Pinpoint the cell where the given text exists, returning its [x, y] midpoint coordinate. 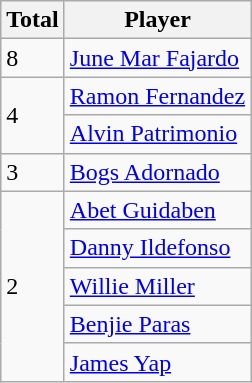
Bogs Adornado [157, 172]
James Yap [157, 362]
4 [33, 115]
2 [33, 286]
8 [33, 58]
Player [157, 20]
Willie Miller [157, 286]
Abet Guidaben [157, 210]
Benjie Paras [157, 324]
Total [33, 20]
3 [33, 172]
Ramon Fernandez [157, 96]
June Mar Fajardo [157, 58]
Alvin Patrimonio [157, 134]
Danny Ildefonso [157, 248]
